Return [x, y] of the center of cell containing provided text 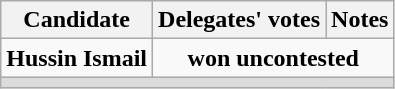
Candidate [77, 20]
Notes [360, 20]
won uncontested [274, 58]
Delegates' votes [240, 20]
Hussin Ismail [77, 58]
